Search for the cell housing the specified text and yield its (x, y) center coordinate. 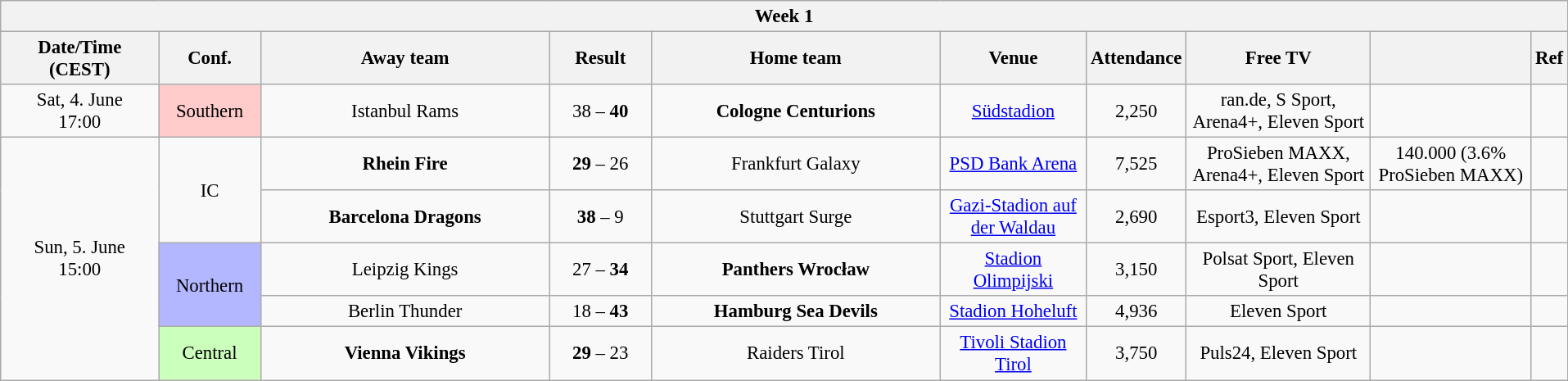
4,936 (1136, 312)
ProSieben MAXX, Arena4+, Eleven Sport (1279, 164)
38 – 40 (601, 111)
Central (210, 354)
Conf. (210, 59)
Home team (796, 59)
PSD Bank Arena (1014, 164)
Hamburg Sea Devils (796, 312)
Away team (404, 59)
Week 1 (784, 16)
Sun, 5. June15:00 (80, 259)
Eleven Sport (1279, 312)
18 – 43 (601, 312)
Southern (210, 111)
Südstadion (1014, 111)
Northern (210, 285)
Gazi-Stadion auf der Waldau (1014, 216)
29 – 23 (601, 354)
Berlin Thunder (404, 312)
Vienna Vikings (404, 354)
27 – 34 (601, 270)
Barcelona Dragons (404, 216)
140.000 (3.6% ProSieben MAXX) (1451, 164)
38 – 9 (601, 216)
7,525 (1136, 164)
Polsat Sport, Eleven Sport (1279, 270)
Free TV (1279, 59)
2,690 (1136, 216)
Venue (1014, 59)
Result (601, 59)
Date/Time (CEST) (80, 59)
Stuttgart Surge (796, 216)
Panthers Wrocław (796, 270)
Sat, 4. June17:00 (80, 111)
Raiders Tirol (796, 354)
Ref (1549, 59)
Attendance (1136, 59)
Istanbul Rams (404, 111)
2,250 (1136, 111)
Tivoli Stadion Tirol (1014, 354)
IC (210, 190)
Puls24, Eleven Sport (1279, 354)
29 – 26 (601, 164)
Stadion Hoheluft (1014, 312)
3,750 (1136, 354)
3,150 (1136, 270)
Leipzig Kings (404, 270)
Cologne Centurions (796, 111)
ran.de, S Sport, Arena4+, Eleven Sport (1279, 111)
Stadion Olimpijski (1014, 270)
Frankfurt Galaxy (796, 164)
Rhein Fire (404, 164)
Esport3, Eleven Sport (1279, 216)
